Return the [x, y] coordinate for the center point of the cell that contains the specified text.  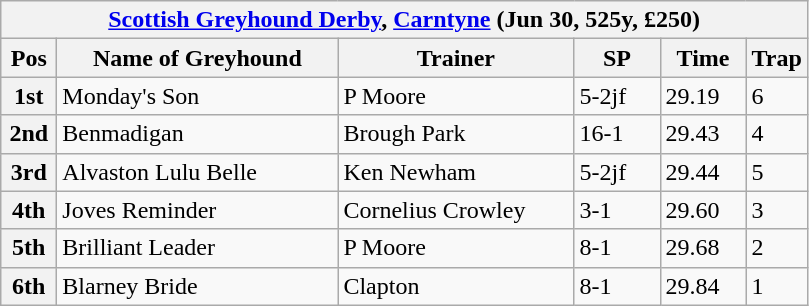
1 [776, 286]
Brough Park [456, 134]
Clapton [456, 286]
2 [776, 248]
Pos [29, 58]
Monday's Son [198, 96]
29.44 [703, 172]
Benmadigan [198, 134]
Brilliant Leader [198, 248]
Name of Greyhound [198, 58]
6 [776, 96]
Trap [776, 58]
4th [29, 210]
29.84 [703, 286]
5 [776, 172]
29.19 [703, 96]
3rd [29, 172]
Cornelius Crowley [456, 210]
2nd [29, 134]
3-1 [617, 210]
Scottish Greyhound Derby, Carntyne (Jun 30, 525y, £250) [404, 20]
Blarney Bride [198, 286]
Time [703, 58]
Joves Reminder [198, 210]
16-1 [617, 134]
3 [776, 210]
5th [29, 248]
Trainer [456, 58]
SP [617, 58]
1st [29, 96]
4 [776, 134]
6th [29, 286]
29.43 [703, 134]
Alvaston Lulu Belle [198, 172]
29.68 [703, 248]
Ken Newham [456, 172]
29.60 [703, 210]
